Output the (x, y) coordinate of the center of the cell containing the given text.  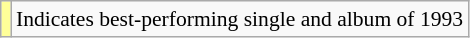
Indicates best-performing single and album of 1993 (240, 19)
